Pinpoint the cell where the given text exists, returning its [X, Y] midpoint coordinate. 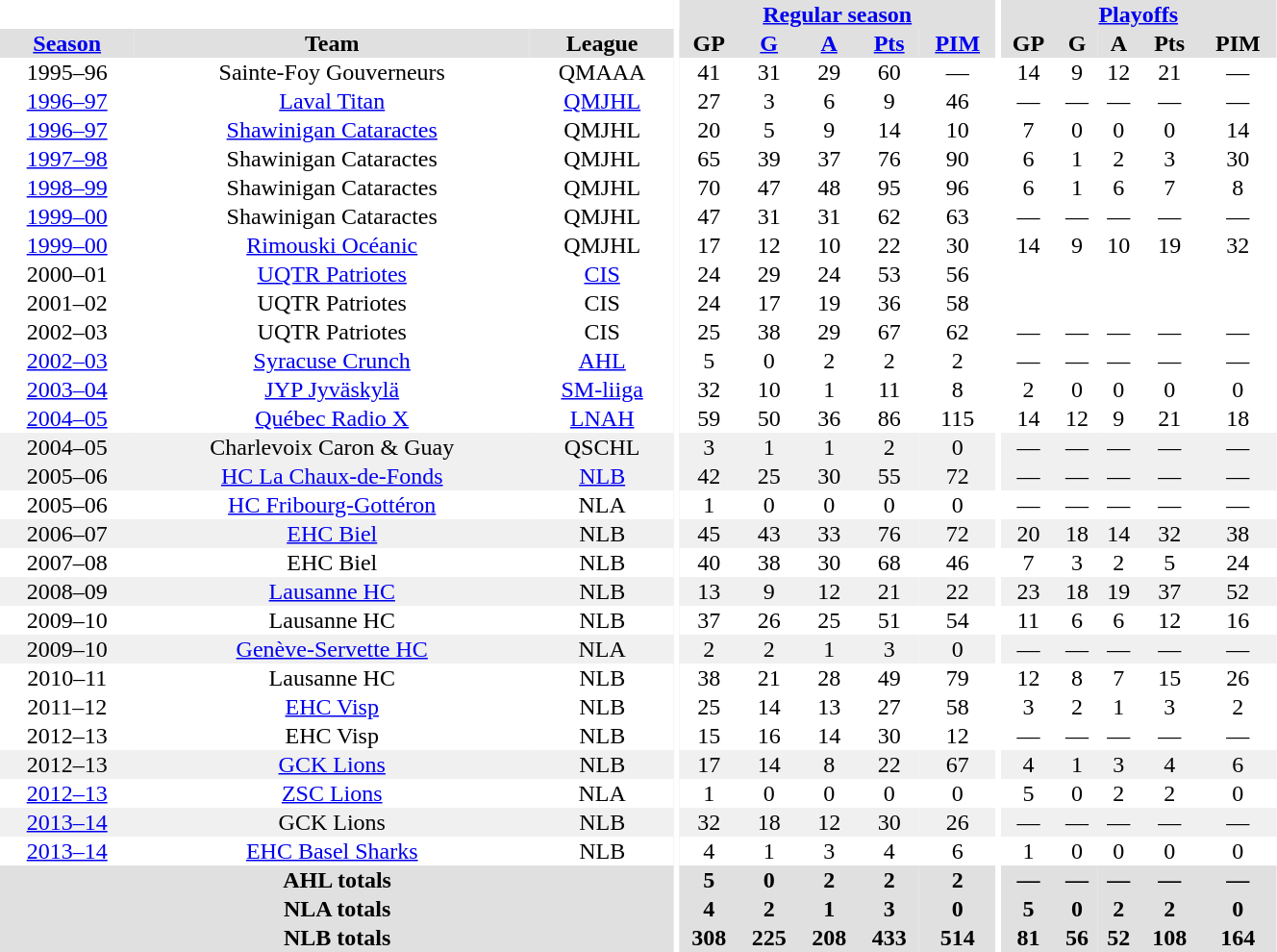
JYP Jyväskylä [332, 389]
EHC Basel Sharks [332, 851]
65 [709, 159]
70 [709, 188]
1998–99 [67, 188]
HC La Chaux-de-Fonds [332, 476]
115 [958, 418]
Sainte-Foy Gouverneurs [332, 72]
96 [958, 188]
Laval Titan [332, 101]
514 [958, 938]
NLA totals [337, 909]
Playoffs [1139, 14]
NLB totals [337, 938]
41 [709, 72]
208 [829, 938]
2010–11 [67, 678]
49 [889, 678]
81 [1028, 938]
1995–96 [67, 72]
45 [709, 534]
63 [958, 216]
433 [889, 938]
51 [889, 620]
40 [709, 563]
28 [829, 678]
2008–09 [67, 591]
SM-liiga [602, 389]
LNAH [602, 418]
Québec Radio X [332, 418]
2006–07 [67, 534]
2007–08 [67, 563]
ZSC Lions [332, 793]
108 [1169, 938]
Season [67, 43]
60 [889, 72]
Regular season [838, 14]
59 [709, 418]
42 [709, 476]
Syracuse Crunch [332, 361]
55 [889, 476]
1997–98 [67, 159]
95 [889, 188]
48 [829, 188]
54 [958, 620]
League [602, 43]
53 [889, 274]
79 [958, 678]
AHL [602, 361]
Team [332, 43]
90 [958, 159]
164 [1238, 938]
2000–01 [67, 274]
23 [1028, 591]
2011–12 [67, 707]
QSCHL [602, 447]
50 [768, 418]
Rimouski Océanic [332, 245]
HC Fribourg-Gottéron [332, 505]
68 [889, 563]
2001–02 [67, 303]
225 [768, 938]
33 [829, 534]
AHL totals [337, 880]
39 [768, 159]
308 [709, 938]
86 [889, 418]
2003–04 [67, 389]
Genève-Servette HC [332, 649]
Charlevoix Caron & Guay [332, 447]
QMAAA [602, 72]
43 [768, 534]
